Return [x, y] of the center of cell containing provided text 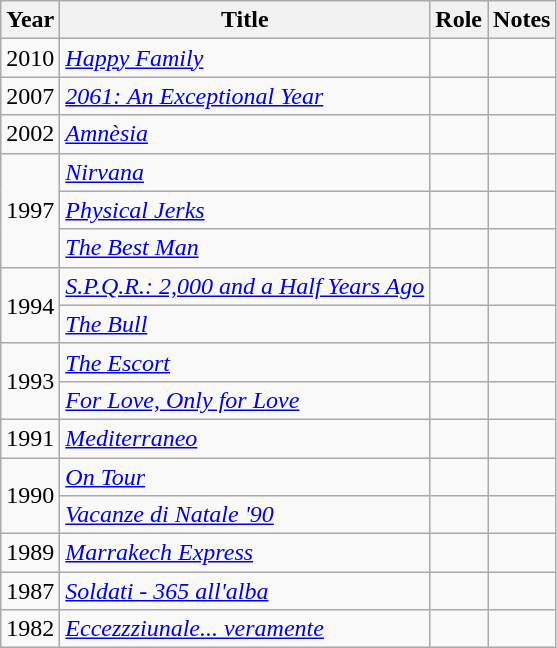
Year [30, 20]
2002 [30, 134]
2007 [30, 96]
1982 [30, 629]
1993 [30, 381]
1990 [30, 496]
1994 [30, 305]
Physical Jerks [245, 210]
Vacanze di Natale '90 [245, 515]
The Escort [245, 362]
2061: An Exceptional Year [245, 96]
1997 [30, 210]
Role [459, 20]
Amnèsia [245, 134]
The Bull [245, 324]
Soldati - 365 all'alba [245, 591]
On Tour [245, 477]
Eccezzziunale... veramente [245, 629]
The Best Man [245, 248]
1991 [30, 438]
1989 [30, 553]
Happy Family [245, 58]
1987 [30, 591]
Marrakech Express [245, 553]
2010 [30, 58]
Title [245, 20]
For Love, Only for Love [245, 400]
Mediterraneo [245, 438]
S.P.Q.R.: 2,000 and a Half Years Ago [245, 286]
Nirvana [245, 172]
Notes [522, 20]
